Extract the (X, Y) coordinate from the center of the cell holding the provided text.  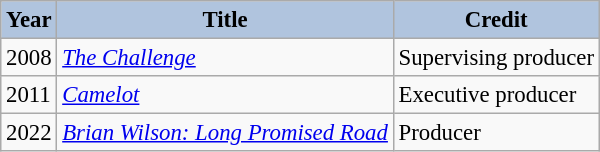
Camelot (225, 95)
Producer (496, 133)
2008 (29, 58)
Year (29, 20)
Brian Wilson: Long Promised Road (225, 133)
2011 (29, 95)
Executive producer (496, 95)
2022 (29, 133)
Credit (496, 20)
Supervising producer (496, 58)
The Challenge (225, 58)
Title (225, 20)
